Locate the cell with the specified text and output its [X, Y] center coordinate. 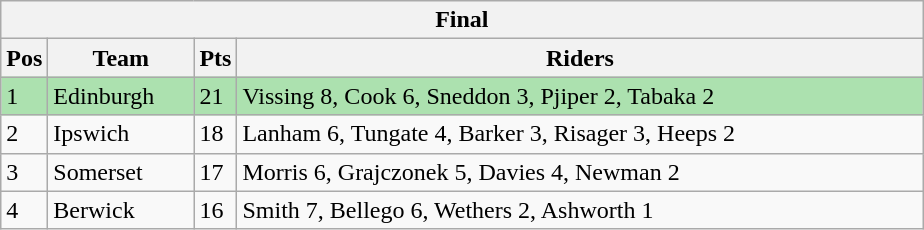
Pts [216, 58]
Final [462, 20]
Smith 7, Bellego 6, Wethers 2, Ashworth 1 [580, 210]
17 [216, 172]
Vissing 8, Cook 6, Sneddon 3, Pjiper 2, Tabaka 2 [580, 96]
16 [216, 210]
4 [24, 210]
3 [24, 172]
Pos [24, 58]
Edinburgh [121, 96]
1 [24, 96]
Team [121, 58]
18 [216, 134]
Berwick [121, 210]
21 [216, 96]
Lanham 6, Tungate 4, Barker 3, Risager 3, Heeps 2 [580, 134]
Riders [580, 58]
Somerset [121, 172]
Morris 6, Grajczonek 5, Davies 4, Newman 2 [580, 172]
2 [24, 134]
Ipswich [121, 134]
